Search for the cell housing the specified text and yield its [X, Y] center coordinate. 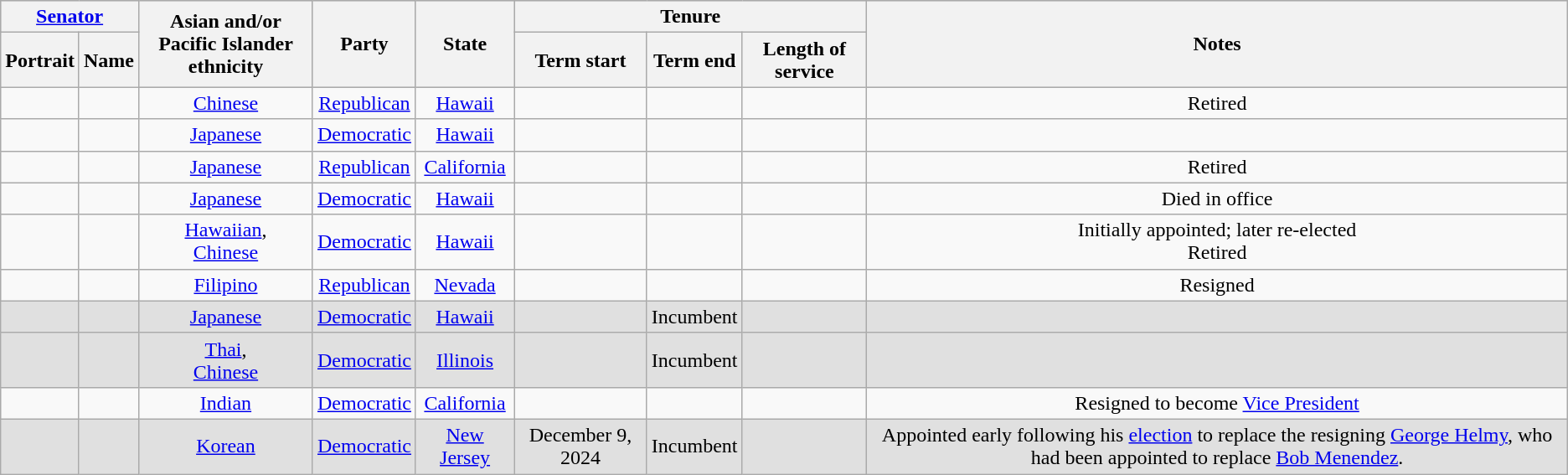
State [464, 44]
Illinois [464, 360]
Hawaiian,Chinese [225, 241]
Resigned to become Vice President [1217, 403]
Died in office [1217, 199]
Tenure [690, 17]
Notes [1217, 44]
Initially appointed; later re-electedRetired [1217, 241]
New Jersey [464, 446]
Chinese [225, 103]
Term start [581, 60]
Thai,Chinese [225, 360]
December 9, 2024 [581, 446]
Appointed early following his election to replace the resigning George Helmy, who had been appointed to replace Bob Menendez. [1217, 446]
Party [364, 44]
Term end [694, 60]
Korean [225, 446]
Nevada [464, 285]
Length of service [804, 60]
Senator [70, 17]
Name [109, 60]
Indian [225, 403]
Asian and/orPacific Islander ethnicity [225, 44]
Resigned [1217, 285]
Filipino [225, 285]
Portrait [40, 60]
